Search for the cell housing the specified text and yield its (x, y) center coordinate. 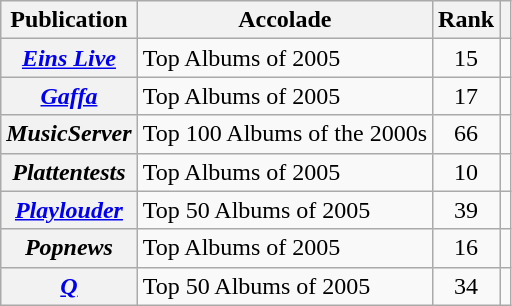
Q (69, 286)
16 (466, 248)
Playlouder (69, 210)
Gaffa (69, 96)
10 (466, 172)
Accolade (284, 20)
Top 100 Albums of the 2000s (284, 134)
15 (466, 58)
34 (466, 286)
39 (466, 210)
Rank (466, 20)
17 (466, 96)
Publication (69, 20)
66 (466, 134)
MusicServer (69, 134)
Popnews (69, 248)
Plattentests (69, 172)
Eins Live (69, 58)
